Extract the (X, Y) coordinate from the center of the cell holding the provided text.  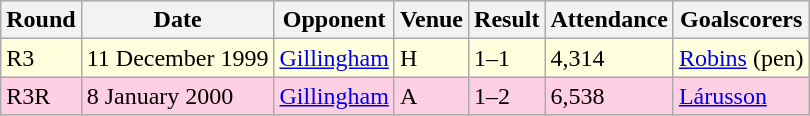
Venue (431, 20)
Goalscorers (741, 20)
Opponent (334, 20)
Robins (pen) (741, 58)
Date (178, 20)
Lárusson (741, 96)
1–2 (507, 96)
A (431, 96)
6,538 (609, 96)
1–1 (507, 58)
8 January 2000 (178, 96)
11 December 1999 (178, 58)
H (431, 58)
R3 (41, 58)
4,314 (609, 58)
Attendance (609, 20)
Round (41, 20)
R3R (41, 96)
Result (507, 20)
